Identify which cell holds the provided text, then report its (X, Y) central coordinate. 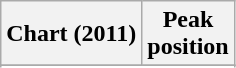
Chart (2011) (72, 34)
Peak position (188, 34)
